Return the (X, Y) coordinate for the center point of the cell that contains the specified text.  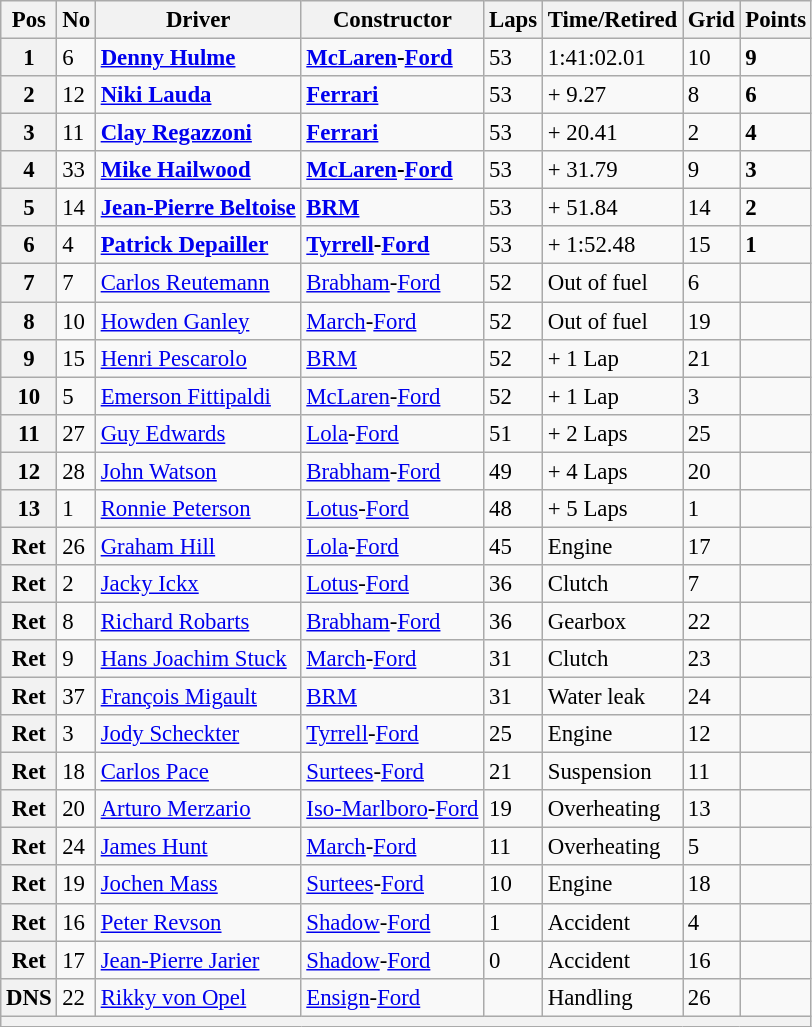
+ 31.79 (612, 170)
Rikky von Opel (198, 997)
Jody Scheckter (198, 734)
Denny Hulme (198, 58)
John Watson (198, 471)
Grid (712, 20)
+ 51.84 (612, 208)
Handling (612, 997)
Gearbox (612, 621)
Howden Ganley (198, 321)
Mike Hailwood (198, 170)
1:41:02.01 (612, 58)
Niki Lauda (198, 95)
+ 1:52.48 (612, 245)
48 (514, 509)
No (76, 20)
49 (514, 471)
Pos (29, 20)
Peter Revson (198, 922)
Jean-Pierre Jarier (198, 960)
Henri Pescarolo (198, 358)
Points (776, 20)
37 (76, 697)
François Migault (198, 697)
DNS (29, 997)
+ 20.41 (612, 133)
Laps (514, 20)
Arturo Merzario (198, 809)
23 (712, 659)
Ronnie Peterson (198, 509)
28 (76, 471)
Carlos Pace (198, 772)
Jacky Ickx (198, 584)
+ 2 Laps (612, 433)
33 (76, 170)
Driver (198, 20)
Constructor (392, 20)
Time/Retired (612, 20)
Graham Hill (198, 546)
0 (514, 960)
Suspension (612, 772)
Ensign-Ford (392, 997)
Water leak (612, 697)
Jochen Mass (198, 885)
+ 5 Laps (612, 509)
Carlos Reutemann (198, 283)
Patrick Depailler (198, 245)
Guy Edwards (198, 433)
James Hunt (198, 847)
27 (76, 433)
51 (514, 433)
+ 9.27 (612, 95)
Clay Regazzoni (198, 133)
Iso-Marlboro-Ford (392, 809)
45 (514, 546)
Jean-Pierre Beltoise (198, 208)
+ 4 Laps (612, 471)
Hans Joachim Stuck (198, 659)
Emerson Fittipaldi (198, 396)
Richard Robarts (198, 621)
